From the cell containing the given text, extract its center point as [X, Y] coordinate. 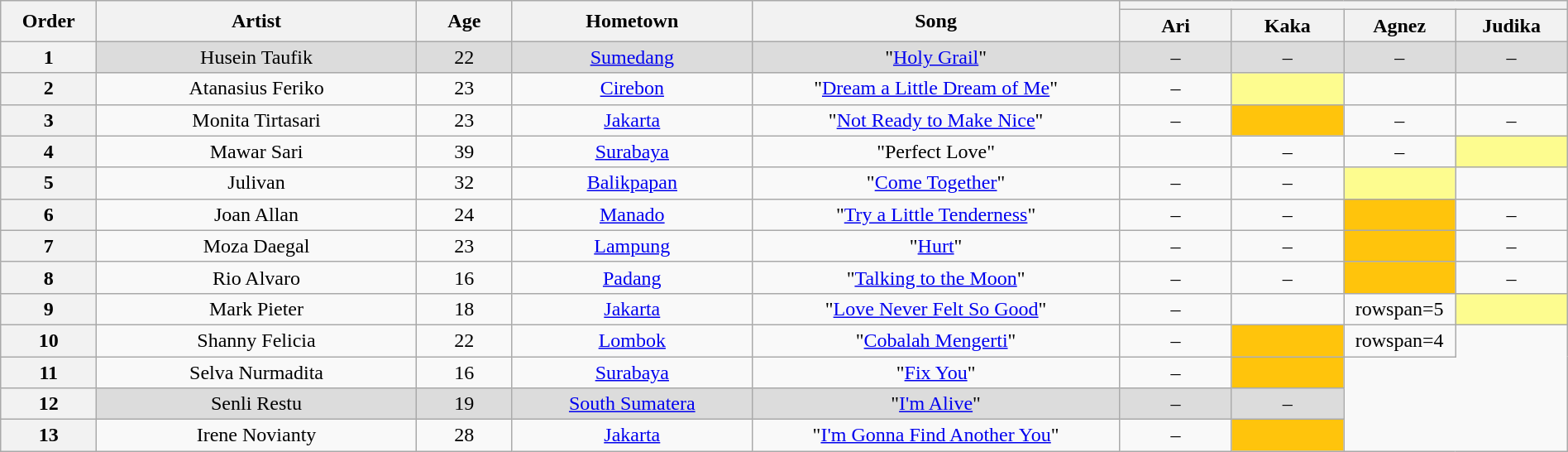
Song [936, 22]
28 [464, 435]
"Try a Little Tenderness" [936, 214]
7 [49, 246]
Hometown [632, 22]
Rio Alvaro [256, 277]
2 [49, 89]
Order [49, 22]
18 [464, 309]
Mark Pieter [256, 309]
"Talking to the Moon" [936, 277]
Cirebon [632, 89]
Sumedang [632, 57]
6 [49, 214]
South Sumatera [632, 404]
Husein Taufik [256, 57]
Ari [1176, 26]
Mawar Sari [256, 151]
Manado [632, 214]
Judika [1512, 26]
"Love Never Felt So Good" [936, 309]
8 [49, 277]
32 [464, 183]
24 [464, 214]
1 [49, 57]
Artist [256, 22]
39 [464, 151]
9 [49, 309]
Padang [632, 277]
Lombok [632, 340]
"Fix You" [936, 372]
12 [49, 404]
"Holy Grail" [936, 57]
13 [49, 435]
19 [464, 404]
"I'm Gonna Find Another You" [936, 435]
Senli Restu [256, 404]
Shanny Felicia [256, 340]
"Not Ready to Make Nice" [936, 120]
"Cobalah Mengerti" [936, 340]
"Hurt" [936, 246]
Julivan [256, 183]
Lampung [632, 246]
10 [49, 340]
Balikpapan [632, 183]
4 [49, 151]
Joan Allan [256, 214]
"I'm Alive" [936, 404]
Monita Tirtasari [256, 120]
Atanasius Feriko [256, 89]
Age [464, 22]
Agnez [1399, 26]
Moza Daegal [256, 246]
rowspan=4 [1399, 340]
Selva Nurmadita [256, 372]
3 [49, 120]
11 [49, 372]
rowspan=5 [1399, 309]
5 [49, 183]
Irene Novianty [256, 435]
"Dream a Little Dream of Me" [936, 89]
"Come Together" [936, 183]
Kaka [1287, 26]
"Perfect Love" [936, 151]
